From the cell containing the given text, extract its center point as [X, Y] coordinate. 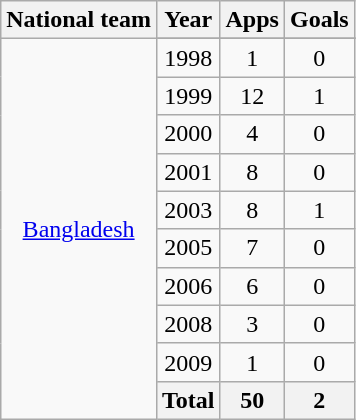
Year [188, 20]
2009 [188, 362]
2008 [188, 324]
2001 [188, 172]
1999 [188, 96]
Bangladesh [79, 230]
Apps [252, 20]
3 [252, 324]
50 [252, 400]
7 [252, 248]
2006 [188, 286]
Goals [319, 20]
4 [252, 134]
1998 [188, 58]
2000 [188, 134]
2003 [188, 210]
12 [252, 96]
2005 [188, 248]
National team [79, 20]
2 [319, 400]
Total [188, 400]
6 [252, 286]
